Identify which cell holds the provided text, then report its [x, y] central coordinate. 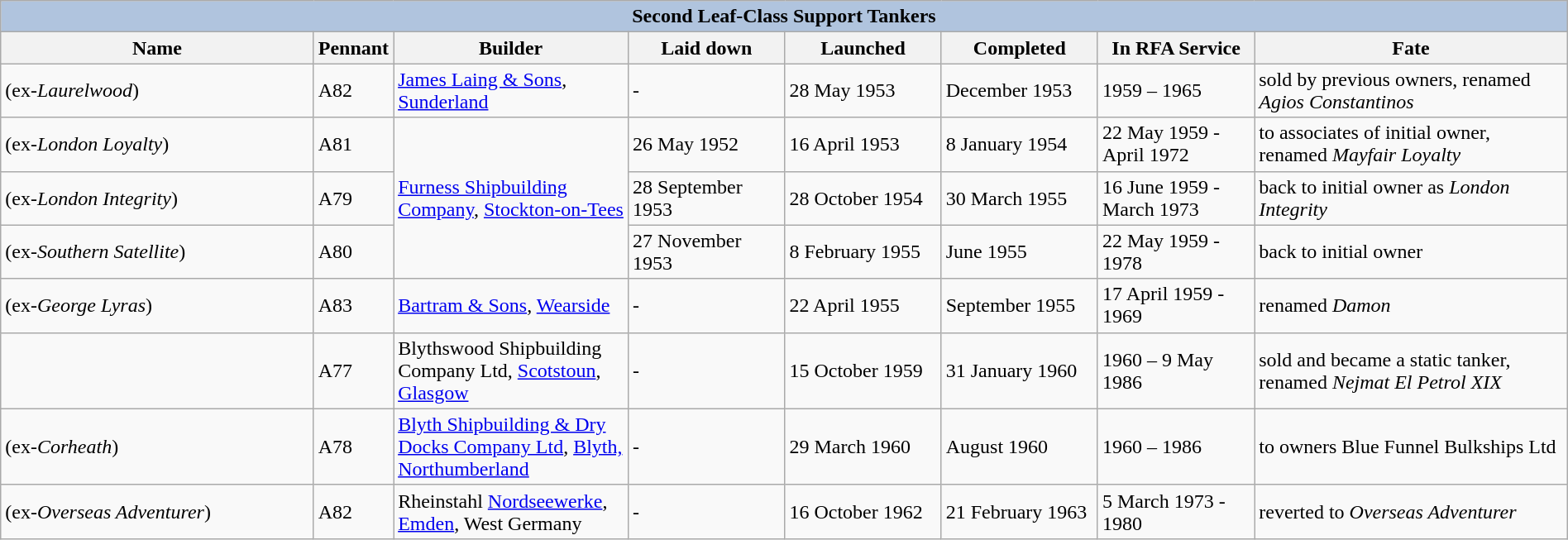
16 June 1959 - March 1973 [1176, 198]
(ex-London Loyalty) [157, 144]
to owners Blue Funnel Bulkships Ltd [1411, 447]
sold by previous owners, renamed Agios Constantinos [1411, 91]
Launched [863, 48]
back to initial owner as London Integrity [1411, 198]
1959 – 1965 [1176, 91]
Pennant [353, 48]
June 1955 [1019, 251]
26 May 1952 [706, 144]
Second Leaf-Class Support Tankers [784, 17]
renamed Damon [1411, 306]
August 1960 [1019, 447]
Completed [1019, 48]
31 January 1960 [1019, 370]
5 March 1973 - 1980 [1176, 511]
to associates of initial owner, renamed Mayfair Loyalty [1411, 144]
sold and became a static tanker, renamed Nejmat El Petrol XIX [1411, 370]
back to initial owner [1411, 251]
8 January 1954 [1019, 144]
22 May 1959 - April 1972 [1176, 144]
A81 [353, 144]
21 February 1963 [1019, 511]
In RFA Service [1176, 48]
Blyth Shipbuilding & Dry Docks Company Ltd, Blyth, Northumberland [511, 447]
Builder [511, 48]
1960 – 1986 [1176, 447]
17 April 1959 - 1969 [1176, 306]
15 October 1959 [863, 370]
22 May 1959 - 1978 [1176, 251]
(ex-Southern Satellite) [157, 251]
(ex-Corheath) [157, 447]
Rheinstahl Nordseewerke, Emden, West Germany [511, 511]
A77 [353, 370]
December 1953 [1019, 91]
1960 – 9 May 1986 [1176, 370]
28 May 1953 [863, 91]
Laid down [706, 48]
29 March 1960 [863, 447]
James Laing & Sons, Sunderland [511, 91]
A80 [353, 251]
Fate [1411, 48]
A83 [353, 306]
16 October 1962 [863, 511]
Name [157, 48]
Furness Shipbuilding Company, Stockton-on-Tees [511, 198]
Blythswood Shipbuilding Company Ltd, Scotstoun, Glasgow [511, 370]
(ex-London Integrity) [157, 198]
(ex-George Lyras) [157, 306]
22 April 1955 [863, 306]
Bartram & Sons, Wearside [511, 306]
(ex-Overseas Adventurer) [157, 511]
September 1955 [1019, 306]
reverted to Overseas Adventurer [1411, 511]
30 March 1955 [1019, 198]
A78 [353, 447]
16 April 1953 [863, 144]
8 February 1955 [863, 251]
(ex-Laurelwood) [157, 91]
28 October 1954 [863, 198]
A79 [353, 198]
27 November 1953 [706, 251]
28 September 1953 [706, 198]
